Extract the (X, Y) coordinate from the center of the cell holding the provided text.  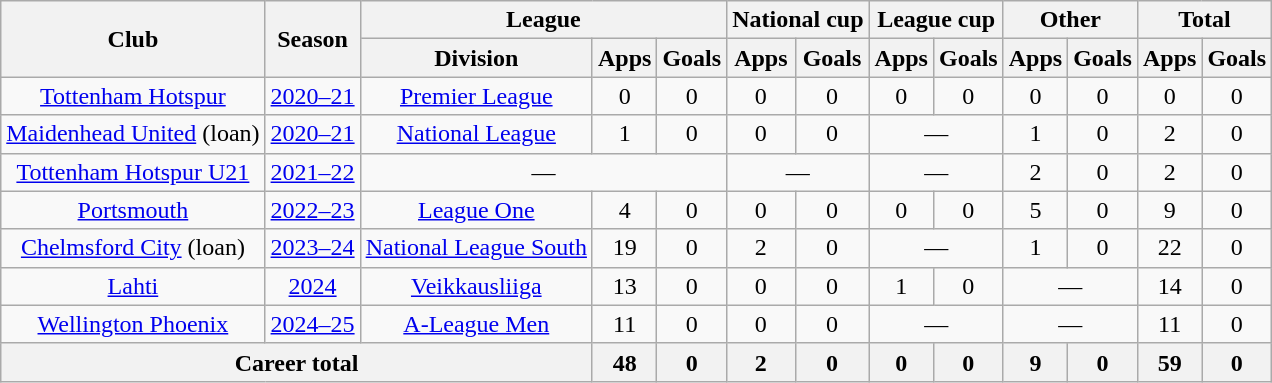
59 (1169, 362)
Premier League (476, 96)
Tottenham Hotspur U21 (133, 172)
13 (624, 286)
Club (133, 39)
Portsmouth (133, 210)
League cup (936, 20)
22 (1169, 248)
Career total (297, 362)
Lahti (133, 286)
Maidenhead United (loan) (133, 134)
A-League Men (476, 324)
48 (624, 362)
National League South (476, 248)
5 (1035, 210)
2021–22 (312, 172)
Division (476, 58)
4 (624, 210)
2023–24 (312, 248)
Veikkausliiga (476, 286)
Tottenham Hotspur (133, 96)
National League (476, 134)
2024 (312, 286)
League One (476, 210)
Chelmsford City (loan) (133, 248)
Season (312, 39)
2022–23 (312, 210)
Other (1070, 20)
National cup (798, 20)
Wellington Phoenix (133, 324)
19 (624, 248)
League (544, 20)
Total (1204, 20)
2024–25 (312, 324)
14 (1169, 286)
